For the text-containing cell, return its midpoint in [X, Y] coordinate format. 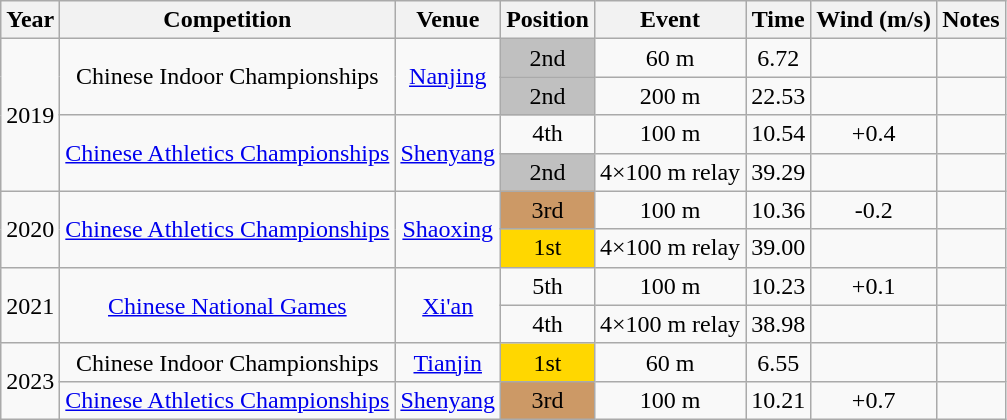
Position [548, 20]
38.98 [778, 324]
+0.7 [874, 400]
Year [30, 20]
Time [778, 20]
+0.4 [874, 134]
10.36 [778, 210]
39.00 [778, 248]
+0.1 [874, 286]
Nanjing [448, 77]
Wind (m/s) [874, 20]
2021 [30, 305]
Shaoxing [448, 229]
39.29 [778, 172]
-0.2 [874, 210]
Chinese National Games [228, 305]
10.23 [778, 286]
200 m [670, 96]
10.21 [778, 400]
Notes [971, 20]
5th [548, 286]
2019 [30, 115]
Competition [228, 20]
6.55 [778, 362]
Xi'an [448, 305]
Event [670, 20]
22.53 [778, 96]
2023 [30, 381]
2020 [30, 229]
Venue [448, 20]
10.54 [778, 134]
6.72 [778, 58]
Tianjin [448, 362]
